Return (x, y) of the center of cell containing provided text 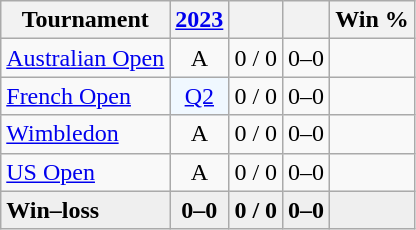
Wimbledon (86, 134)
Q2 (200, 96)
Tournament (86, 20)
US Open (86, 172)
French Open (86, 96)
2023 (200, 20)
Australian Open (86, 58)
Win % (372, 20)
Win–loss (86, 210)
